Determine the (x, y) coordinate at the center of the cell enclosing the given text.  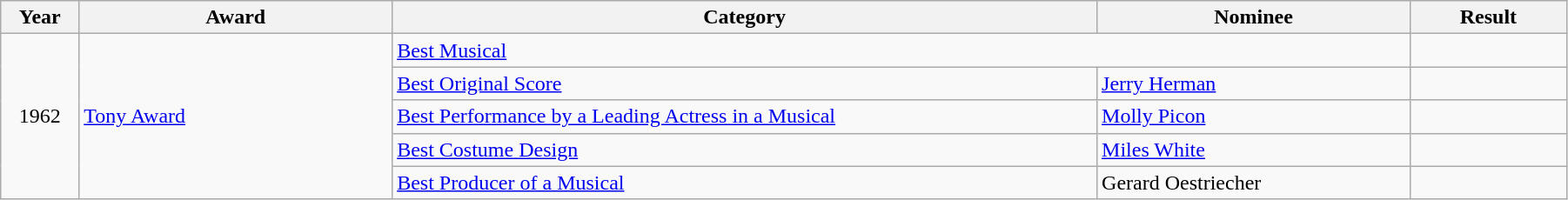
Nominee (1254, 17)
Tony Award (236, 117)
Best Musical (901, 50)
Gerard Oestriecher (1254, 183)
Jerry Herman (1254, 83)
Miles White (1254, 150)
Award (236, 17)
Best Performance by a Leading Actress in a Musical (745, 117)
1962 (40, 117)
Year (40, 17)
Best Costume Design (745, 150)
Result (1488, 17)
Best Original Score (745, 83)
Best Producer of a Musical (745, 183)
Molly Picon (1254, 117)
Category (745, 17)
